For the text-containing cell, return its midpoint in (X, Y) coordinate format. 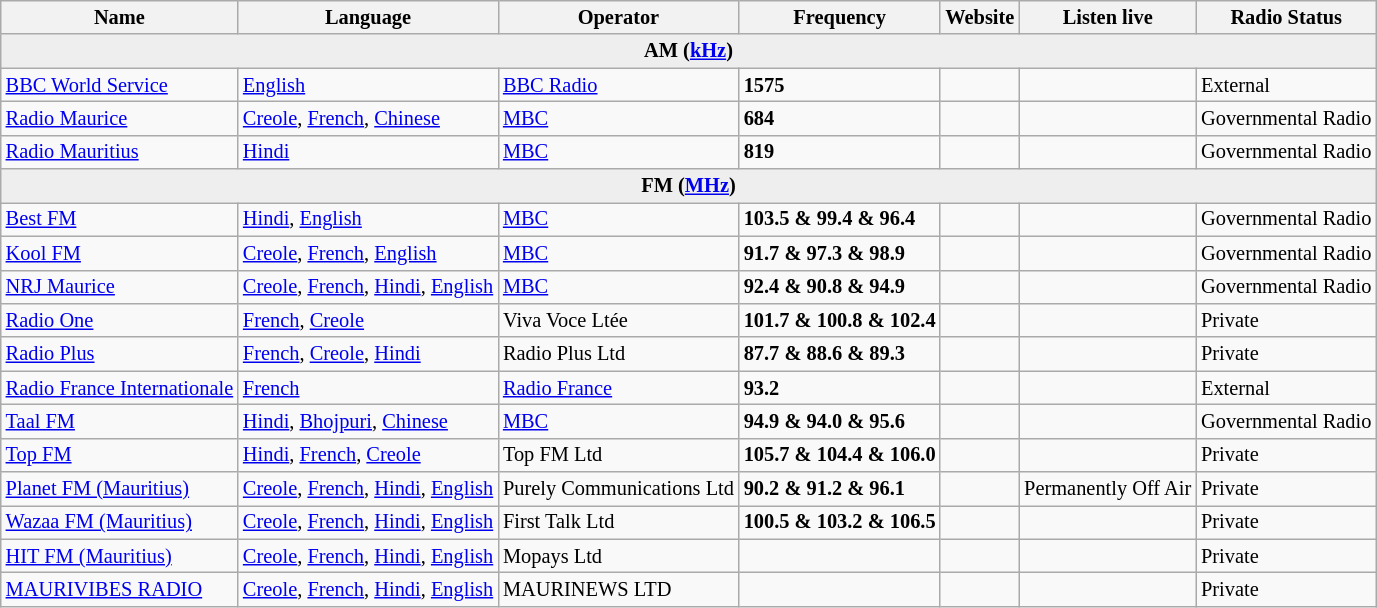
Hindi, English (368, 219)
Radio Mauritius (120, 152)
Radio Maurice (120, 118)
Frequency (840, 17)
92.4 & 90.8 & 94.9 (840, 287)
Top FM (120, 455)
Taal FM (120, 421)
94.9 & 94.0 & 95.6 (840, 421)
Language (368, 17)
Purely Communications Ltd (618, 489)
Creole, French, English (368, 253)
NRJ Maurice (120, 287)
French (368, 388)
93.2 (840, 388)
MAURINEWS LTD (618, 589)
819 (840, 152)
105.7 & 104.4 & 106.0 (840, 455)
684 (840, 118)
87.7 & 88.6 & 89.3 (840, 354)
HIT FM (Mauritius) (120, 556)
Viva Voce Ltée (618, 320)
MAURIVIBES RADIO (120, 589)
Radio France (618, 388)
Permanently Off Air (1108, 489)
1575 (840, 85)
FM (MHz) (689, 186)
Hindi (368, 152)
Radio Plus (120, 354)
103.5 & 99.4 & 96.4 (840, 219)
Hindi, Bhojpuri, Chinese (368, 421)
90.2 & 91.2 & 96.1 (840, 489)
Best FM (120, 219)
Radio Plus Ltd (618, 354)
French, Creole (368, 320)
Website (980, 17)
Mopays Ltd (618, 556)
Wazaa FM (Mauritius) (120, 522)
Top FM Ltd (618, 455)
Creole, French, Chinese (368, 118)
Listen live (1108, 17)
BBC World Service (120, 85)
100.5 & 103.2 & 106.5 (840, 522)
Radio One (120, 320)
English (368, 85)
Planet FM (Mauritius) (120, 489)
Hindi, French, Creole (368, 455)
First Talk Ltd (618, 522)
AM (kHz) (689, 51)
Kool FM (120, 253)
Name (120, 17)
Operator (618, 17)
91.7 & 97.3 & 98.9 (840, 253)
Radio France Internationale (120, 388)
101.7 & 100.8 & 102.4 (840, 320)
BBC Radio (618, 85)
French, Creole, Hindi (368, 354)
Radio Status (1286, 17)
